Scan for the cell matching the given text and deliver its [x, y] coordinate at center. 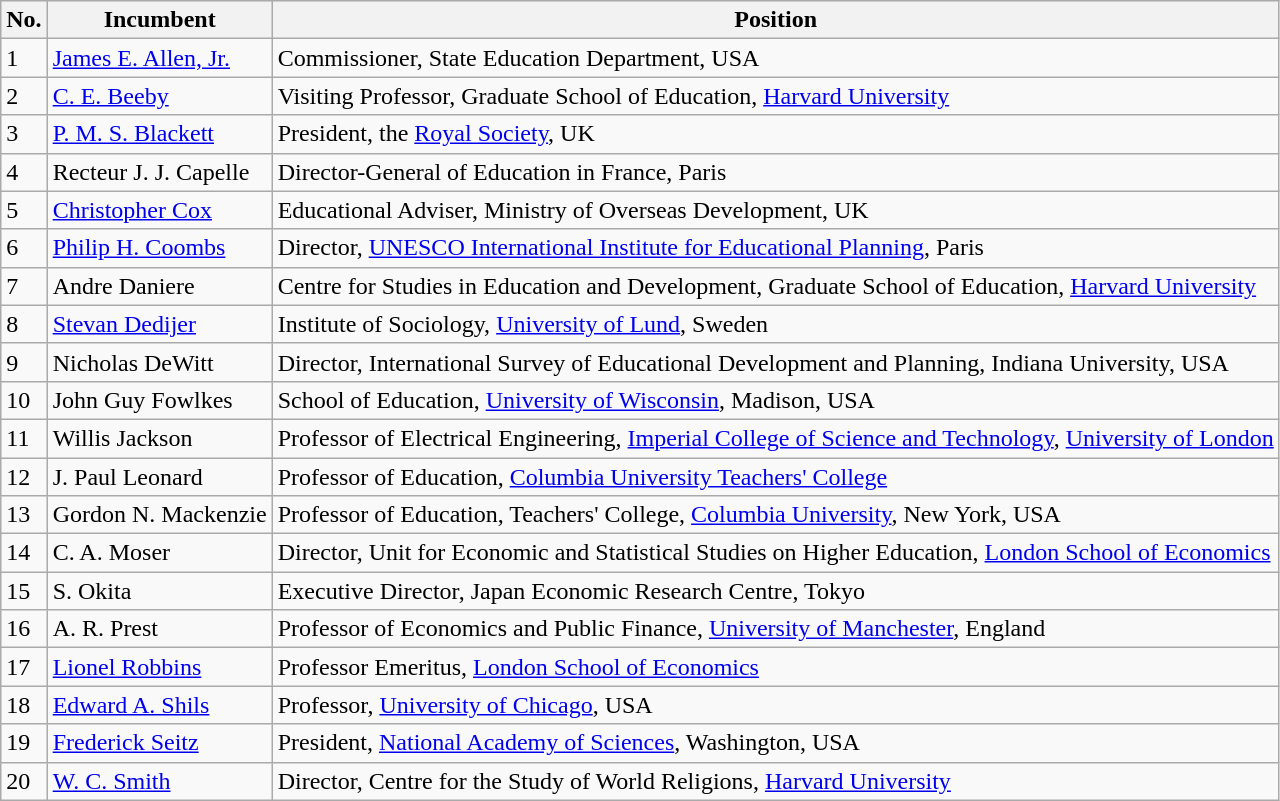
4 [24, 172]
Director, International Survey of Educational Development and Planning, Indiana University, USA [776, 362]
President, National Academy of Sciences, Washington, USA [776, 743]
7 [24, 286]
Lionel Robbins [160, 667]
9 [24, 362]
18 [24, 705]
15 [24, 591]
20 [24, 781]
1 [24, 58]
Frederick Seitz [160, 743]
Commissioner, State Education Department, USA [776, 58]
16 [24, 629]
8 [24, 324]
Nicholas DeWitt [160, 362]
Director, UNESCO International Institute for Educational Planning, Paris [776, 248]
Andre Daniere [160, 286]
Professor of Economics and Public Finance, University of Manchester, England [776, 629]
Visiting Professor, Graduate School of Education, Harvard University [776, 96]
Institute of Sociology, University of Lund, Sweden [776, 324]
11 [24, 438]
6 [24, 248]
Professor of Electrical Engineering, Imperial College of Science and Technology, University of London [776, 438]
W. C. Smith [160, 781]
3 [24, 134]
Gordon N. Mackenzie [160, 515]
Willis Jackson [160, 438]
Professor Emeritus, London School of Economics [776, 667]
14 [24, 553]
C. A. Moser [160, 553]
17 [24, 667]
Edward A. Shils [160, 705]
Christopher Cox [160, 210]
Professor, University of Chicago, USA [776, 705]
Philip H. Coombs [160, 248]
13 [24, 515]
Director-General of Education in France, Paris [776, 172]
No. [24, 20]
Executive Director, Japan Economic Research Centre, Tokyo [776, 591]
C. E. Beeby [160, 96]
Position [776, 20]
10 [24, 400]
John Guy Fowlkes [160, 400]
School of Education, University of Wisconsin, Madison, USA [776, 400]
12 [24, 477]
A. R. Prest [160, 629]
P. M. S. Blackett [160, 134]
Professor of Education, Columbia University Teachers' College [776, 477]
19 [24, 743]
Director, Unit for Economic and Statistical Studies on Higher Education, London School of Economics [776, 553]
Educational Adviser, Ministry of Overseas Development, UK [776, 210]
Centre for Studies in Education and Development, Graduate School of Education, Harvard University [776, 286]
Incumbent [160, 20]
Professor of Education, Teachers' College, Columbia University, New York, USA [776, 515]
S. Okita [160, 591]
5 [24, 210]
James E. Allen, Jr. [160, 58]
President, the Royal Society, UK [776, 134]
Director, Centre for the Study of World Religions, Harvard University [776, 781]
2 [24, 96]
Recteur J. J. Capelle [160, 172]
J. Paul Leonard [160, 477]
Stevan Dedijer [160, 324]
